Extract the [X, Y] coordinate from the center of the cell holding the provided text.  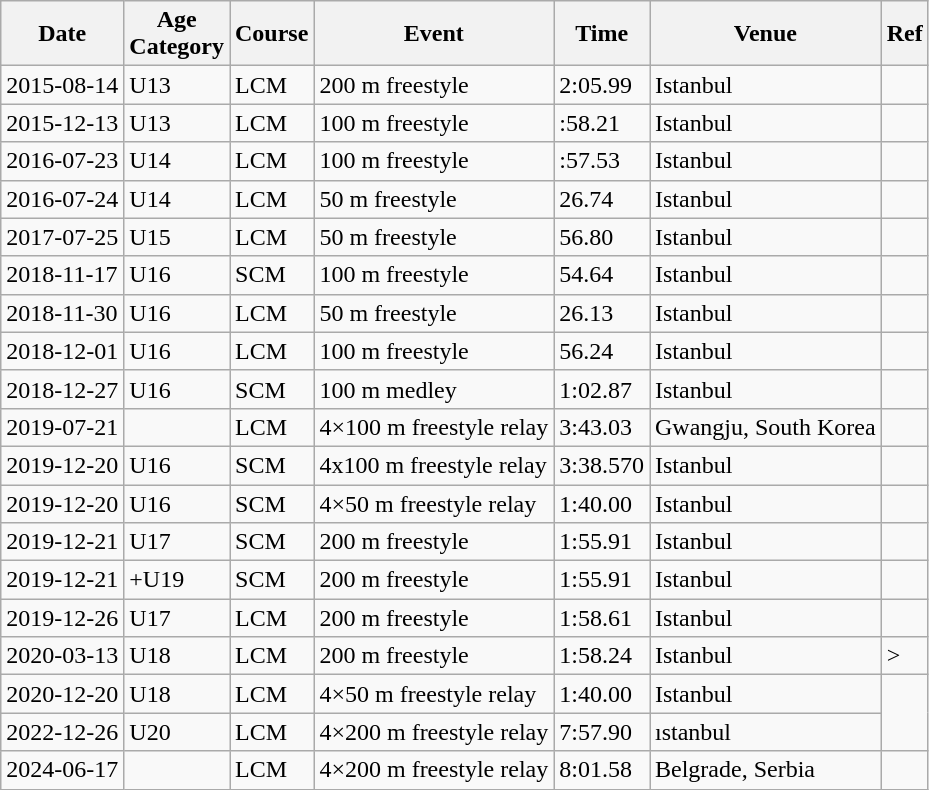
3:43.03 [602, 427]
54.64 [602, 275]
1:02.87 [602, 389]
Time [602, 34]
2017-07-25 [62, 237]
2018-12-01 [62, 351]
Event [434, 34]
ıstanbul [766, 732]
7:57.90 [602, 732]
2018-11-30 [62, 313]
:57.53 [602, 161]
Ref [904, 34]
> [904, 656]
:58.21 [602, 123]
2018-11-17 [62, 275]
U20 [177, 732]
2015-12-13 [62, 123]
2016-07-24 [62, 199]
4×100 m freestyle relay [434, 427]
2024-06-17 [62, 770]
2019-07-21 [62, 427]
Belgrade, Serbia [766, 770]
56.80 [602, 237]
AgeCategory [177, 34]
Gwangju, South Korea [766, 427]
8:01.58 [602, 770]
56.24 [602, 351]
1:58.61 [602, 618]
1:58.24 [602, 656]
Date [62, 34]
2016-07-23 [62, 161]
Venue [766, 34]
2020-03-13 [62, 656]
4x100 m freestyle relay [434, 465]
100 m medley [434, 389]
2019-12-26 [62, 618]
+U19 [177, 580]
U15 [177, 237]
26.74 [602, 199]
3:38.570 [602, 465]
2015-08-14 [62, 85]
2:05.99 [602, 85]
2018-12-27 [62, 389]
Course [272, 34]
2020-12-20 [62, 694]
26.13 [602, 313]
2022-12-26 [62, 732]
